Output the (X, Y) coordinate of the center of the cell containing the given text.  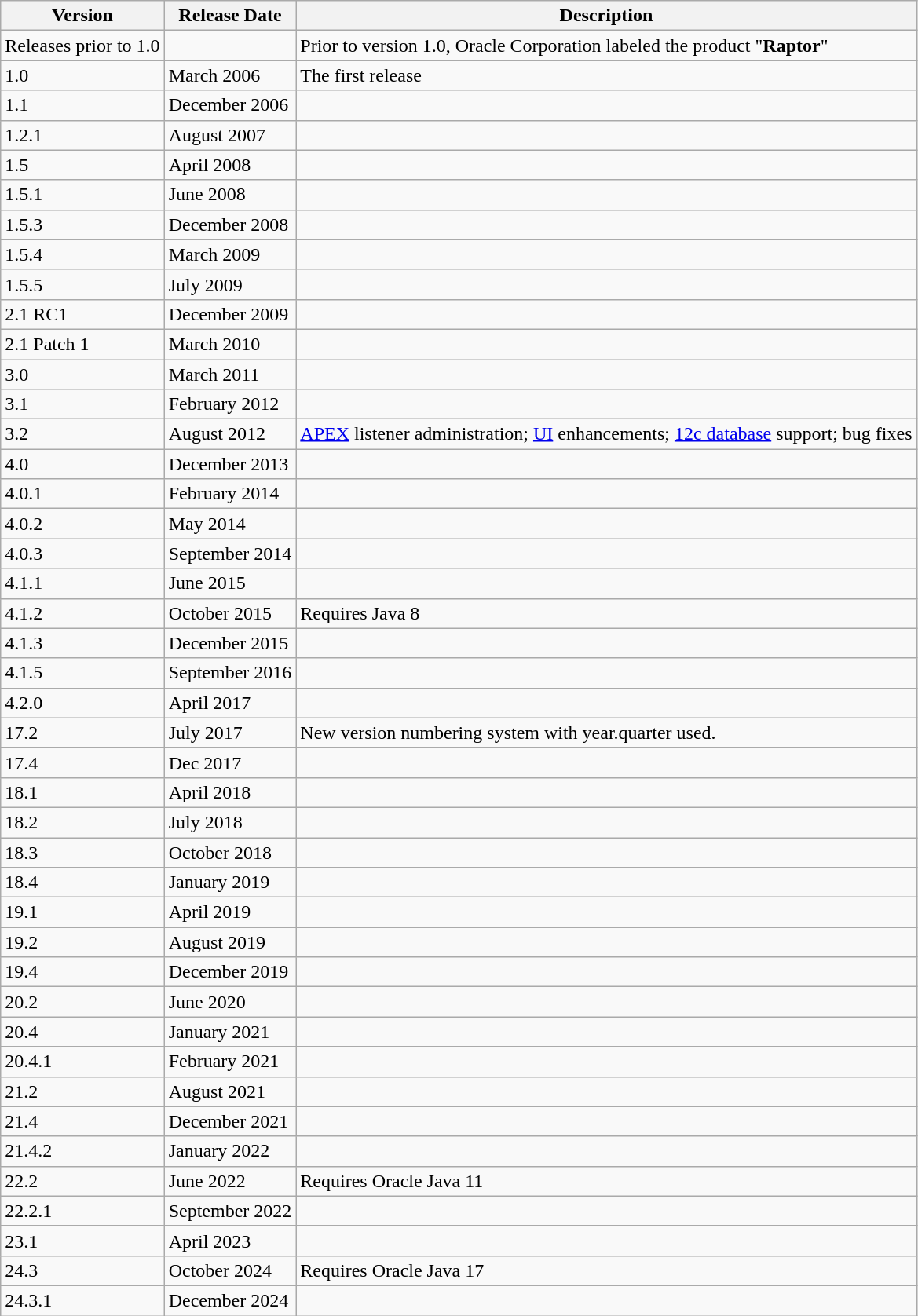
4.0.2 (82, 524)
June 2015 (230, 583)
2.1 RC1 (82, 314)
The first release (606, 75)
April 2019 (230, 912)
April 2008 (230, 165)
22.2 (82, 1181)
20.2 (82, 1002)
March 2010 (230, 344)
3.1 (82, 404)
December 2013 (230, 464)
December 2021 (230, 1121)
4.1.1 (82, 583)
3.2 (82, 434)
September 2014 (230, 554)
4.1.5 (82, 673)
17.4 (82, 762)
December 2019 (230, 972)
4.0.3 (82, 554)
July 2009 (230, 284)
January 2022 (230, 1151)
21.4 (82, 1121)
20.4.1 (82, 1062)
1.5.1 (82, 195)
April 2017 (230, 703)
October 2024 (230, 1270)
September 2016 (230, 673)
2.1 Patch 1 (82, 344)
Requires Oracle Java 17 (606, 1270)
21.2 (82, 1091)
June 2008 (230, 195)
1.5.4 (82, 254)
August 2019 (230, 942)
March 2011 (230, 375)
1.2.1 (82, 135)
1.5.3 (82, 225)
March 2006 (230, 75)
4.1.3 (82, 643)
22.2.1 (82, 1211)
January 2019 (230, 883)
4.1.2 (82, 613)
17.2 (82, 733)
19.2 (82, 942)
18.4 (82, 883)
3.0 (82, 375)
August 2012 (230, 434)
October 2015 (230, 613)
February 2021 (230, 1062)
Requires Java 8 (606, 613)
June 2022 (230, 1181)
1.1 (82, 105)
February 2012 (230, 404)
Version (82, 16)
Releases prior to 1.0 (82, 46)
December 2008 (230, 225)
April 2018 (230, 792)
4.0.1 (82, 494)
New version numbering system with year.quarter used. (606, 733)
December 2024 (230, 1300)
21.4.2 (82, 1151)
June 2020 (230, 1002)
24.3.1 (82, 1300)
24.3 (82, 1270)
23.1 (82, 1241)
18.3 (82, 852)
September 2022 (230, 1211)
4.2.0 (82, 703)
February 2014 (230, 494)
Prior to version 1.0, Oracle Corporation labeled the product "Raptor" (606, 46)
18.2 (82, 822)
April 2023 (230, 1241)
18.1 (82, 792)
August 2021 (230, 1091)
October 2018 (230, 852)
1.0 (82, 75)
December 2006 (230, 105)
July 2017 (230, 733)
Dec 2017 (230, 762)
19.4 (82, 972)
1.5 (82, 165)
Release Date (230, 16)
Requires Oracle Java 11 (606, 1181)
March 2009 (230, 254)
Description (606, 16)
December 2015 (230, 643)
1.5.5 (82, 284)
December 2009 (230, 314)
APEX listener administration; UI enhancements; 12c database support; bug fixes (606, 434)
August 2007 (230, 135)
20.4 (82, 1032)
July 2018 (230, 822)
January 2021 (230, 1032)
4.0 (82, 464)
19.1 (82, 912)
May 2014 (230, 524)
